Search for the cell housing the specified text and yield its (x, y) center coordinate. 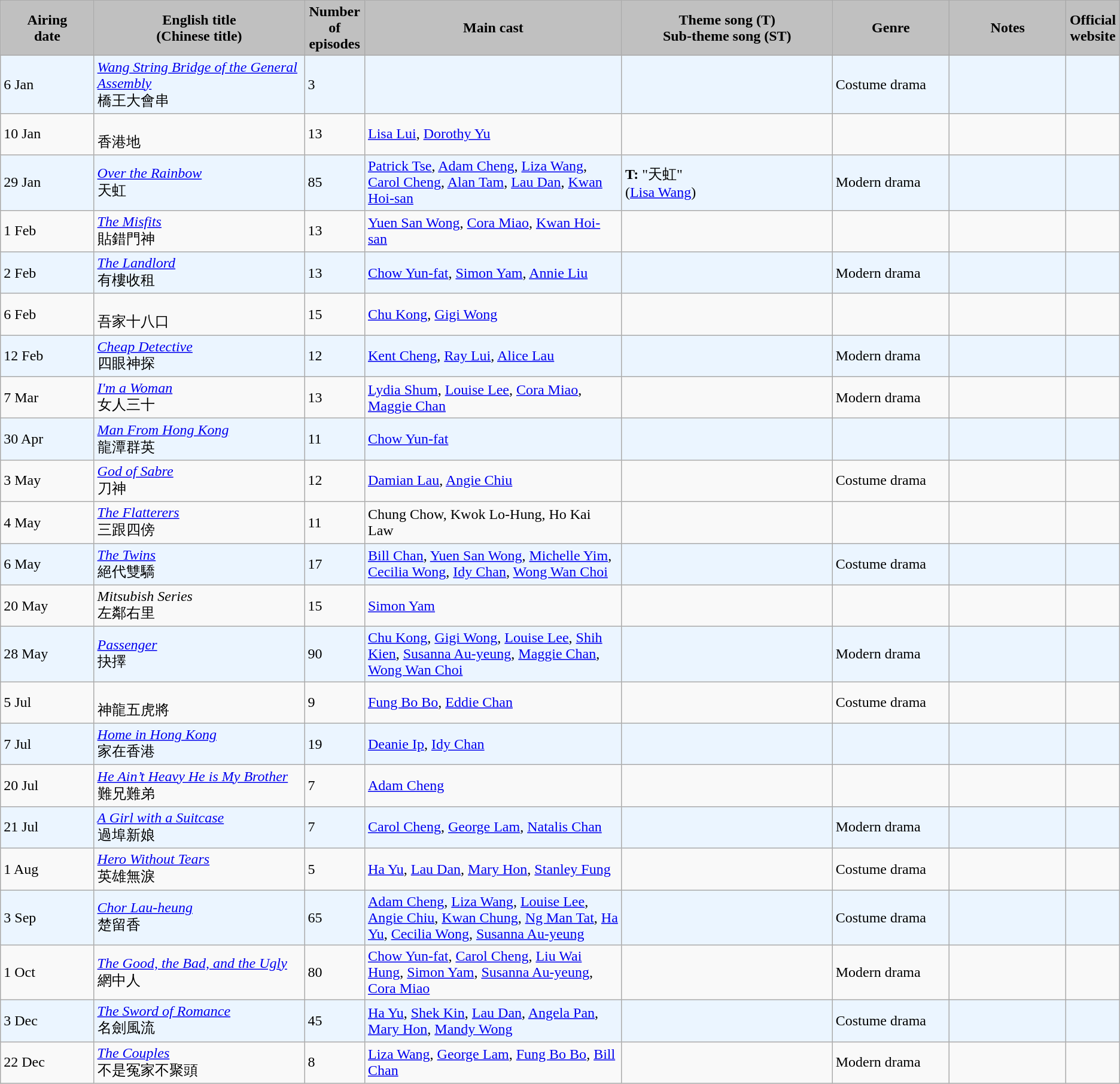
Lydia Shum, Louise Lee, Cora Miao, Maggie Chan (493, 397)
30 Apr (47, 439)
Chor Lau-heung 楚留香 (199, 917)
Wang String Bridge of the General Assembly 橋王大會串 (199, 85)
Hero Without Tears 英雄無淚 (199, 869)
Chow Yun-fat, Simon Yam, Annie Liu (493, 273)
Patrick Tse, Adam Cheng, Liza Wang, Carol Cheng, Alan Tam, Lau Dan, Kwan Hoi-san (493, 183)
20 May (47, 606)
45 (335, 1021)
Yuen San Wong, Cora Miao, Kwan Hoi-san (493, 231)
17 (335, 564)
22 Dec (47, 1062)
The Misfits 貼錯門神 (199, 231)
吾家十八口 (199, 314)
Genre (890, 28)
3 May (47, 481)
Simon Yam (493, 606)
Kent Cheng, Ray Lui, Alice Lau (493, 356)
A Girl with a Suitcase 過埠新娘 (199, 827)
He Ain’t Heavy He is My Brother 難兄難弟 (199, 786)
Theme song (T) Sub-theme song (ST) (727, 28)
Airingdate (47, 28)
The Flatterers 三跟四傍 (199, 523)
Damian Lau, Angie Chiu (493, 481)
Number of episodes (335, 28)
The Couples 不是冤家不聚頭 (199, 1062)
3 Sep (47, 917)
5 Jul (47, 703)
Chow Yun-fat (493, 439)
19 (335, 744)
7 Mar (47, 397)
Chu Kong, Gigi Wong, Louise Lee, Shih Kien, Susanna Au-yeung, Maggie Chan, Wong Wan Choi (493, 654)
神龍五虎將 (199, 703)
8 (335, 1062)
Adam Cheng (493, 786)
3 Dec (47, 1021)
The Landlord 有樓收租 (199, 273)
Deanie Ip, Idy Chan (493, 744)
Mitsubish Series 左鄰右里 (199, 606)
85 (335, 183)
20 Jul (47, 786)
12 Feb (47, 356)
4 May (47, 523)
3 (335, 85)
Notes (1008, 28)
Fung Bo Bo, Eddie Chan (493, 703)
T: "天虹" (Lisa Wang) (727, 183)
Main cast (493, 28)
1 Aug (47, 869)
2 Feb (47, 273)
Chow Yun-fat, Carol Cheng, Liu Wai Hung, Simon Yam, Susanna Au-yeung, Cora Miao (493, 973)
80 (335, 973)
Passenger 抉擇 (199, 654)
Cheap Detective 四眼神探 (199, 356)
Over the Rainbow 天虹 (199, 183)
God of Sabre 刀神 (199, 481)
Liza Wang, George Lam, Fung Bo Bo, Bill Chan (493, 1062)
I'm a Woman 女人三十 (199, 397)
Home in Hong Kong 家在香港 (199, 744)
21 Jul (47, 827)
香港地 (199, 134)
Ha Yu, Shek Kin, Lau Dan, Angela Pan, Mary Hon, Mandy Wong (493, 1021)
Carol Cheng, George Lam, Natalis Chan (493, 827)
1 Feb (47, 231)
29 Jan (47, 183)
1 Oct (47, 973)
Man From Hong Kong 龍潭群英 (199, 439)
Adam Cheng, Liza Wang, Louise Lee, Angie Chiu, Kwan Chung, Ng Man Tat, Ha Yu, Cecilia Wong, Susanna Au-yeung (493, 917)
Lisa Lui, Dorothy Yu (493, 134)
Official website (1092, 28)
Ha Yu, Lau Dan, Mary Hon, Stanley Fung (493, 869)
Chu Kong, Gigi Wong (493, 314)
The Sword of Romance 名劍風流 (199, 1021)
The Good, the Bad, and the Ugly 網中人 (199, 973)
90 (335, 654)
6 Jan (47, 85)
6 Feb (47, 314)
5 (335, 869)
9 (335, 703)
10 Jan (47, 134)
The Twins 絕代雙驕 (199, 564)
6 May (47, 564)
28 May (47, 654)
7 Jul (47, 744)
Bill Chan, Yuen San Wong, Michelle Yim, Cecilia Wong, Idy Chan, Wong Wan Choi (493, 564)
65 (335, 917)
English title (Chinese title) (199, 28)
Chung Chow, Kwok Lo-Hung, Ho Kai Law (493, 523)
